Detect which cell encompasses the target text, then output its (X, Y) center coordinate. 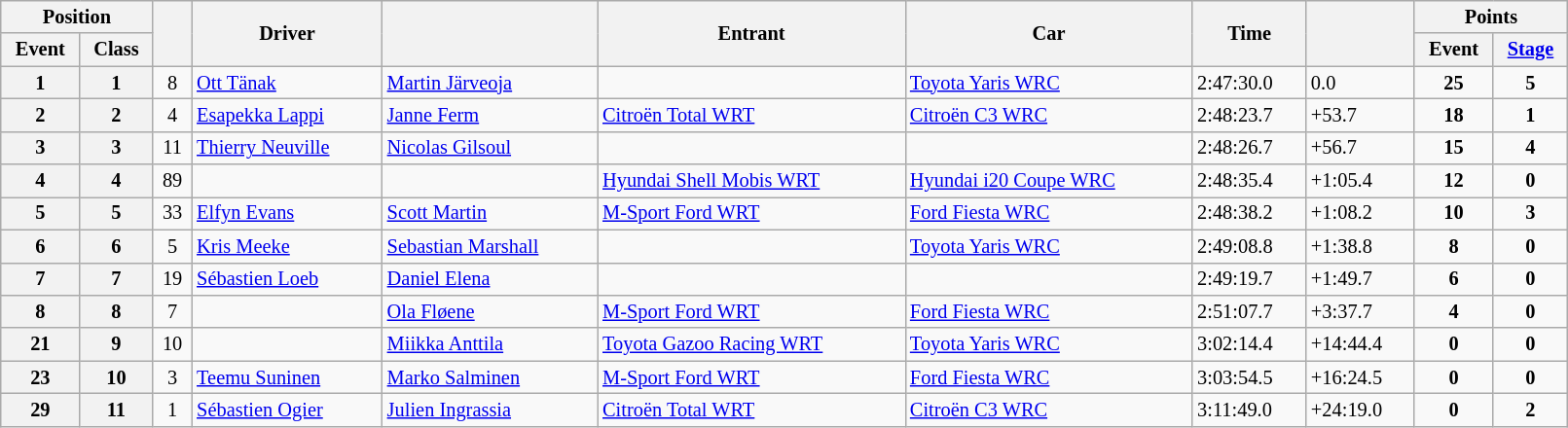
2:48:35.4 (1250, 181)
Kris Meeke (287, 246)
Sebastian Marshall (491, 246)
Car (1049, 33)
Class (117, 50)
+53.7 (1361, 115)
3:03:54.5 (1250, 377)
2:51:07.7 (1250, 311)
+3:37.7 (1361, 311)
+24:19.0 (1361, 410)
Position (77, 17)
Elfyn Evans (287, 213)
Esapekka Lappi (287, 115)
Sébastien Ogier (287, 410)
2:48:26.7 (1250, 148)
12 (1454, 181)
23 (41, 377)
+1:49.7 (1361, 279)
+56.7 (1361, 148)
2:47:30.0 (1250, 83)
Points (1491, 17)
Julien Ingrassia (491, 410)
Hyundai i20 Coupe WRC (1049, 181)
Miikka Anttila (491, 344)
Stage (1530, 50)
2:48:38.2 (1250, 213)
Hyundai Shell Mobis WRT (751, 181)
Teemu Suninen (287, 377)
Janne Ferm (491, 115)
2:49:08.8 (1250, 246)
+14:44.4 (1361, 344)
Sébastien Loeb (287, 279)
+1:38.8 (1361, 246)
Time (1250, 33)
Scott Martin (491, 213)
Toyota Gazoo Racing WRT (751, 344)
9 (117, 344)
Martin Järveoja (491, 83)
19 (172, 279)
33 (172, 213)
+16:24.5 (1361, 377)
3:02:14.4 (1250, 344)
3:11:49.0 (1250, 410)
Entrant (751, 33)
89 (172, 181)
+1:05.4 (1361, 181)
21 (41, 344)
Marko Salminen (491, 377)
Daniel Elena (491, 279)
0.0 (1361, 83)
25 (1454, 83)
15 (1454, 148)
Nicolas Gilsoul (491, 148)
29 (41, 410)
2:48:23.7 (1250, 115)
Ola Fløene (491, 311)
Thierry Neuville (287, 148)
18 (1454, 115)
Driver (287, 33)
Ott Tänak (287, 83)
2:49:19.7 (1250, 279)
+1:08.2 (1361, 213)
